Search for the cell housing the specified text and yield its (x, y) center coordinate. 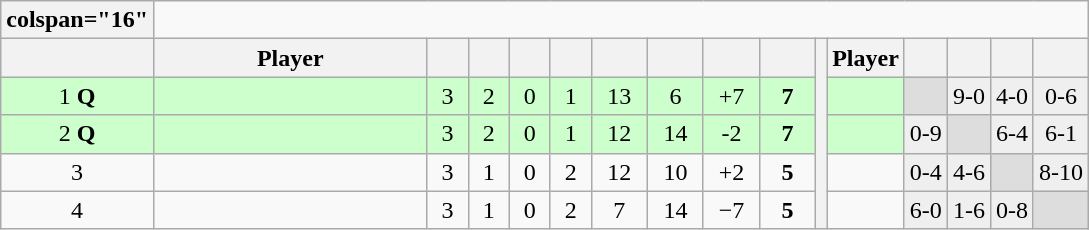
4-0 (1012, 96)
6 (675, 96)
10 (675, 172)
6-0 (926, 210)
colspan="16" (78, 20)
0-6 (1060, 96)
+2 (731, 172)
9-0 (968, 96)
1 Q (78, 96)
2 Q (78, 134)
0-8 (1012, 210)
0-4 (926, 172)
+7 (731, 96)
-2 (731, 134)
13 (619, 96)
4 (78, 210)
4-6 (968, 172)
8-10 (1060, 172)
−7 (731, 210)
6-4 (1012, 134)
1-6 (968, 210)
0-9 (926, 134)
6-1 (1060, 134)
